Return the (x, y) coordinate for the center point of the cell that contains the specified text.  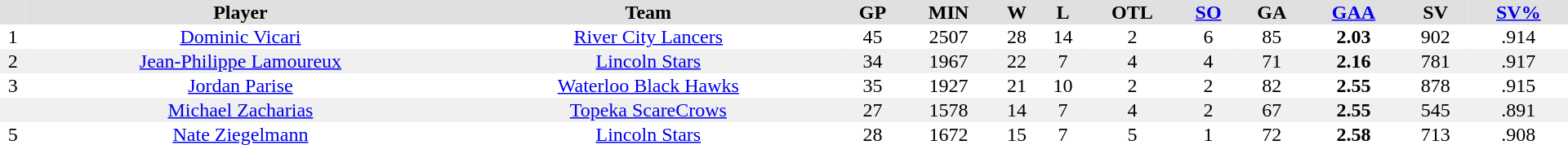
35 (872, 86)
45 (872, 37)
545 (1436, 110)
Jean-Philippe Lamoureux (241, 61)
85 (1272, 37)
GA (1272, 12)
2.16 (1353, 61)
28 (1018, 37)
Player (241, 12)
Michael Zacharias (241, 110)
2.03 (1353, 37)
27 (872, 110)
71 (1272, 61)
2507 (949, 37)
GP (872, 12)
1967 (949, 61)
878 (1436, 86)
22 (1018, 61)
SV% (1519, 12)
Waterloo Black Hawks (648, 86)
MIN (949, 12)
W (1018, 12)
.915 (1519, 86)
34 (872, 61)
Topeka ScareCrows (648, 110)
6 (1209, 37)
Team (648, 12)
Jordan Parise (241, 86)
1927 (949, 86)
.917 (1519, 61)
SO (1209, 12)
River City Lancers (648, 37)
L (1063, 12)
902 (1436, 37)
10 (1063, 86)
.914 (1519, 37)
67 (1272, 110)
Lincoln Stars (648, 61)
781 (1436, 61)
3 (13, 86)
1 (13, 37)
SV (1436, 12)
1578 (949, 110)
OTL (1132, 12)
.891 (1519, 110)
Dominic Vicari (241, 37)
21 (1018, 86)
82 (1272, 86)
GAA (1353, 12)
